Provide the [x, y] coordinate of the cell's center where the given text is located.  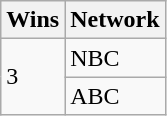
NBC [115, 58]
Network [115, 20]
3 [33, 77]
ABC [115, 96]
Wins [33, 20]
